Pinpoint the cell where the given text exists, returning its (x, y) midpoint coordinate. 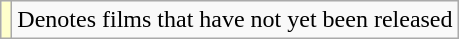
Denotes films that have not yet been released (235, 20)
